Determine the (x, y) coordinate at the center of the cell enclosing the given text.  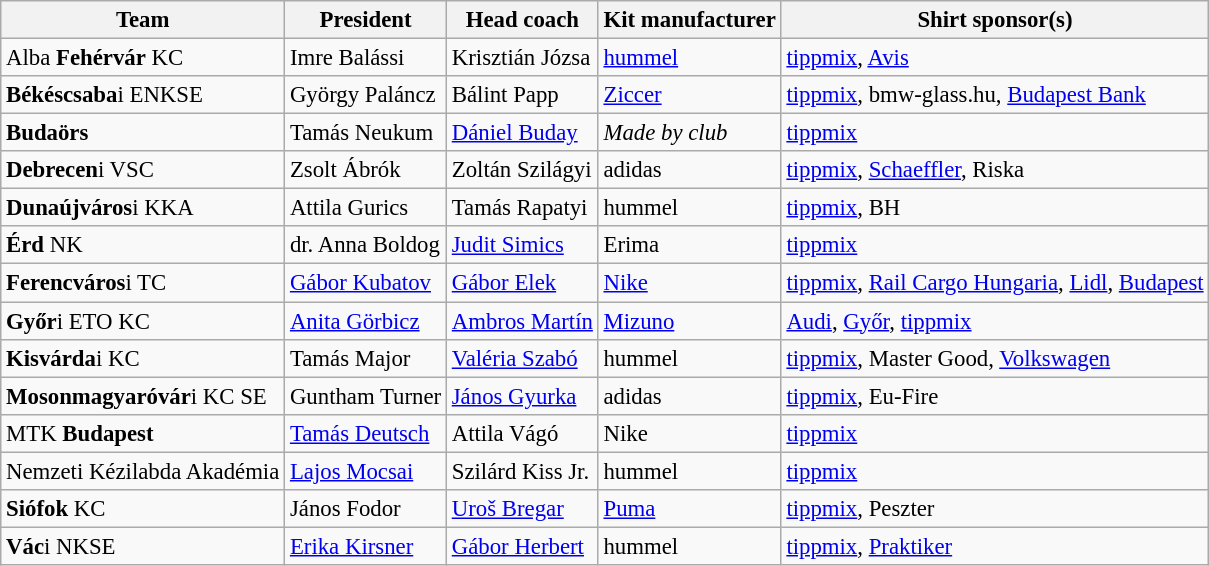
Békéscsabai ENKSE (143, 95)
Guntham Turner (366, 396)
Judit Simics (522, 245)
Audi, Győr, tippmix (995, 321)
Krisztián Józsa (522, 58)
MTK Budapest (143, 433)
Budaörs (143, 133)
Valéria Szabó (522, 358)
tippmix, Eu-Fire (995, 396)
Debreceni VSC (143, 170)
tippmix, Master Good, Volkswagen (995, 358)
Dániel Buday (522, 133)
tippmix, BH (995, 208)
Uroš Bregar (522, 509)
President (366, 20)
Ambros Martín (522, 321)
Zoltán Szilágyi (522, 170)
Nemzeti Kézilabda Akadémia (143, 471)
tippmix, Peszter (995, 509)
Attila Gurics (366, 208)
Mosonmagyaróvári KC SE (143, 396)
Tamás Major (366, 358)
György Paláncz (366, 95)
dr. Anna Boldog (366, 245)
Erika Kirsner (366, 546)
Bálint Papp (522, 95)
Siófok KC (143, 509)
Gábor Kubatov (366, 283)
Puma (690, 509)
Kisvárdai KC (143, 358)
Ziccer (690, 95)
Head coach (522, 20)
tippmix, Schaeffler, Riska (995, 170)
Kit manufacturer (690, 20)
tippmix, Avis (995, 58)
Imre Balássi (366, 58)
Váci NKSE (143, 546)
Szilárd Kiss Jr. (522, 471)
János Fodor (366, 509)
Gábor Herbert (522, 546)
Tamás Neukum (366, 133)
Gábor Elek (522, 283)
tippmix, Praktiker (995, 546)
tippmix, bmw-glass.hu, Budapest Bank (995, 95)
Zsolt Ábrók (366, 170)
Anita Görbicz (366, 321)
Győri ETO KC (143, 321)
Tamás Deutsch (366, 433)
Alba Fehérvár KC (143, 58)
Érd NK (143, 245)
Dunaújvárosi KKA (143, 208)
Team (143, 20)
tippmix, Rail Cargo Hungaria, Lidl, Budapest (995, 283)
Lajos Mocsai (366, 471)
Erima (690, 245)
Attila Vágó (522, 433)
Tamás Rapatyi (522, 208)
Made by club (690, 133)
Shirt sponsor(s) (995, 20)
Ferencvárosi TC (143, 283)
János Gyurka (522, 396)
Mizuno (690, 321)
